From the cell containing the given text, extract its center point as [X, Y] coordinate. 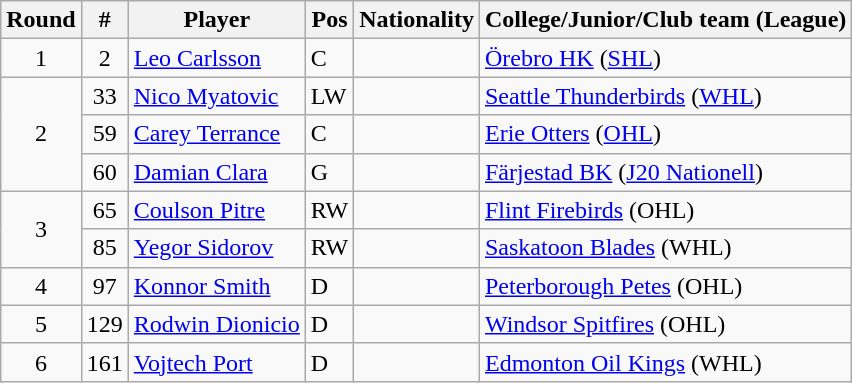
129 [104, 324]
60 [104, 172]
Pos [329, 20]
Nico Myatovic [216, 96]
Carey Terrance [216, 134]
Yegor Sidorov [216, 248]
Erie Otters (OHL) [665, 134]
Edmonton Oil Kings (WHL) [665, 362]
G [329, 172]
59 [104, 134]
Damian Clara [216, 172]
Nationality [417, 20]
3 [41, 229]
65 [104, 210]
Coulson Pitre [216, 210]
Round [41, 20]
LW [329, 96]
Seattle Thunderbirds (WHL) [665, 96]
Leo Carlsson [216, 58]
4 [41, 286]
Windsor Spitfires (OHL) [665, 324]
# [104, 20]
Saskatoon Blades (WHL) [665, 248]
Player [216, 20]
5 [41, 324]
97 [104, 286]
Vojtech Port [216, 362]
Peterborough Petes (OHL) [665, 286]
33 [104, 96]
6 [41, 362]
85 [104, 248]
College/Junior/Club team (League) [665, 20]
Rodwin Dionicio [216, 324]
Örebro HK (SHL) [665, 58]
161 [104, 362]
1 [41, 58]
Konnor Smith [216, 286]
Flint Firebirds (OHL) [665, 210]
Färjestad BK (J20 Nationell) [665, 172]
